Find where the given text appears and provide that cell's center as (x, y) coordinate. 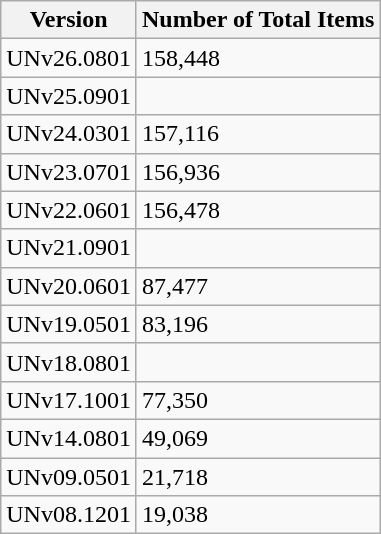
UNv18.0801 (69, 362)
Version (69, 20)
UNv26.0801 (69, 58)
19,038 (258, 515)
157,116 (258, 134)
158,448 (258, 58)
UNv19.0501 (69, 324)
UNv14.0801 (69, 438)
UNv24.0301 (69, 134)
UNv17.1001 (69, 400)
UNv23.0701 (69, 172)
87,477 (258, 286)
Number of Total Items (258, 20)
49,069 (258, 438)
83,196 (258, 324)
UNv20.0601 (69, 286)
156,936 (258, 172)
156,478 (258, 210)
UNv08.1201 (69, 515)
21,718 (258, 477)
UNv09.0501 (69, 477)
UNv21.0901 (69, 248)
77,350 (258, 400)
UNv25.0901 (69, 96)
UNv22.0601 (69, 210)
